Determine the (x, y) coordinate at the center of the cell enclosing the given text.  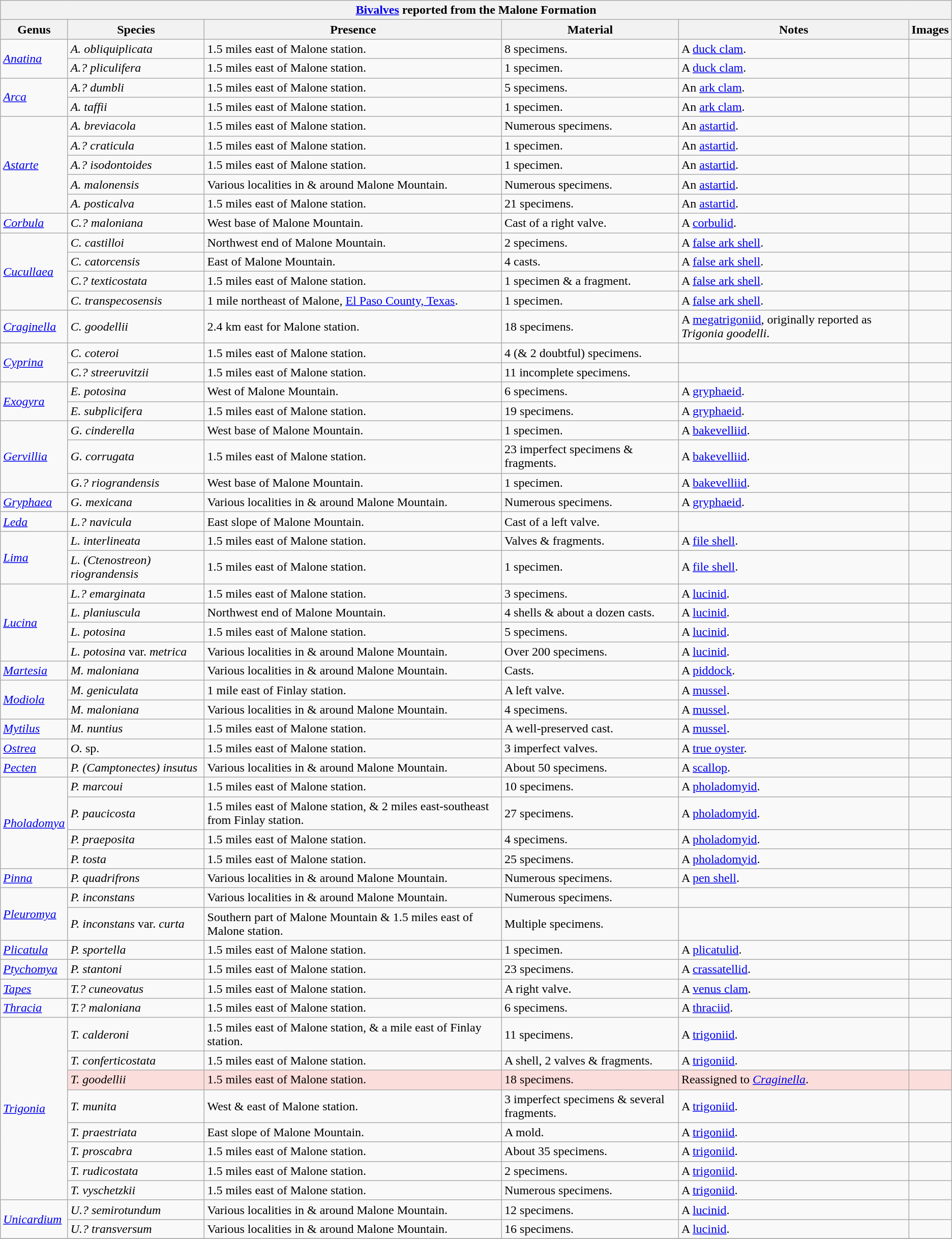
P. paucicosta (136, 813)
Astarte (34, 165)
Leda (34, 521)
A.? craticula (136, 145)
P. sportella (136, 950)
T. rudicostata (136, 1171)
C. transpecosensis (136, 301)
C. coteroi (136, 353)
T. goodellii (136, 1080)
27 specimens. (590, 813)
A.? pliculifera (136, 68)
P. (Camptonectes) insutus (136, 768)
M. nuntius (136, 729)
4 casts. (590, 262)
A megatrigoniid, originally reported as Trigonia goodelli. (793, 327)
Mytilus (34, 729)
E. subplicifera (136, 411)
A. breviacola (136, 126)
C. castilloi (136, 243)
Corbula (34, 223)
Cyprina (34, 363)
Species (136, 29)
21 specimens. (590, 203)
3 imperfect valves. (590, 748)
Ptychomya (34, 969)
3 imperfect specimens & several fragments. (590, 1106)
G. mexicana (136, 502)
P. quadrifrons (136, 878)
A shell, 2 valves & fragments. (590, 1060)
A. malonensis (136, 184)
A thraciid. (793, 1008)
M. geniculata (136, 690)
A true oyster. (793, 748)
4 (& 2 doubtful) specimens. (590, 353)
C.? texticostata (136, 281)
T. calderoni (136, 1035)
Lucina (34, 623)
A well-preserved cast. (590, 729)
16 specimens. (590, 1229)
C. catorcensis (136, 262)
Presence (353, 29)
T. vyschetzkii (136, 1190)
O. sp. (136, 748)
C.? maloniana (136, 223)
Cucullaea (34, 272)
T.? cuneovatus (136, 989)
L.? navicula (136, 521)
P. tosta (136, 859)
Tapes (34, 989)
A.? isodontoides (136, 165)
Southern part of Malone Mountain & 1.5 miles east of Malone station. (353, 924)
About 35 specimens. (590, 1152)
25 specimens. (590, 859)
Images (930, 29)
L. planiuscula (136, 613)
11 specimens. (590, 1035)
L. potosina (136, 632)
T. proscabra (136, 1152)
Casts. (590, 671)
Cast of a right valve. (590, 223)
1 specimen & a fragment. (590, 281)
A. obliquiplicata (136, 49)
P. inconstans (136, 897)
1 mile east of Finlay station. (353, 690)
P. inconstans var. curta (136, 924)
4 shells & about a dozen casts. (590, 613)
A scallop. (793, 768)
T. praestriata (136, 1132)
A. taffii (136, 107)
Pholadomya (34, 823)
A corbulid. (793, 223)
1.5 miles east of Malone station, & a mile east of Finlay station. (353, 1035)
Anatina (34, 58)
G.? riograndensis (136, 483)
Gryphaea (34, 502)
23 imperfect specimens & fragments. (590, 457)
Arca (34, 97)
2.4 km east for Malone station. (353, 327)
Lima (34, 557)
11 incomplete specimens. (590, 372)
A crassatellid. (793, 969)
Over 200 specimens. (590, 652)
Notes (793, 29)
L. interlineata (136, 541)
T.? maloniana (136, 1008)
23 specimens. (590, 969)
Bivalves reported from the Malone Formation (476, 10)
A right valve. (590, 989)
Trigonia (34, 1109)
Pinna (34, 878)
Unicardium (34, 1219)
10 specimens. (590, 787)
A venus clam. (793, 989)
1.5 miles east of Malone station, & 2 miles east-southeast from Finlay station. (353, 813)
A mold. (590, 1132)
Valves & fragments. (590, 541)
G. cinderella (136, 430)
A piddock. (793, 671)
19 specimens. (590, 411)
8 specimens. (590, 49)
12 specimens. (590, 1209)
Genus (34, 29)
West of Malone Mountain. (353, 392)
Ostrea (34, 748)
G. corrugata (136, 457)
Craginella (34, 327)
E. potosina (136, 392)
Pecten (34, 768)
P. marcoui (136, 787)
Material (590, 29)
About 50 specimens. (590, 768)
A left valve. (590, 690)
T. munita (136, 1106)
A. posticalva (136, 203)
L. potosina var. metrica (136, 652)
1 mile northeast of Malone, El Paso County, Texas. (353, 301)
Cast of a left valve. (590, 521)
Martesia (34, 671)
A plicatulid. (793, 950)
Reassigned to Craginella. (793, 1080)
P. stantoni (136, 969)
Multiple specimens. (590, 924)
C. goodellii (136, 327)
A.? dumbli (136, 87)
3 specimens. (590, 594)
Pleuromya (34, 913)
L. (Ctenostreon) riograndensis (136, 567)
T. conferticostata (136, 1060)
Exogyra (34, 401)
Modiola (34, 700)
Thracia (34, 1008)
East of Malone Mountain. (353, 262)
Plicatula (34, 950)
C.? streeruvitzii (136, 372)
A pen shell. (793, 878)
L.? emarginata (136, 594)
U.? transversum (136, 1229)
U.? semirotundum (136, 1209)
Gervillia (34, 457)
P. praeposita (136, 839)
West & east of Malone station. (353, 1106)
